Return [x, y] of the center of cell containing provided text 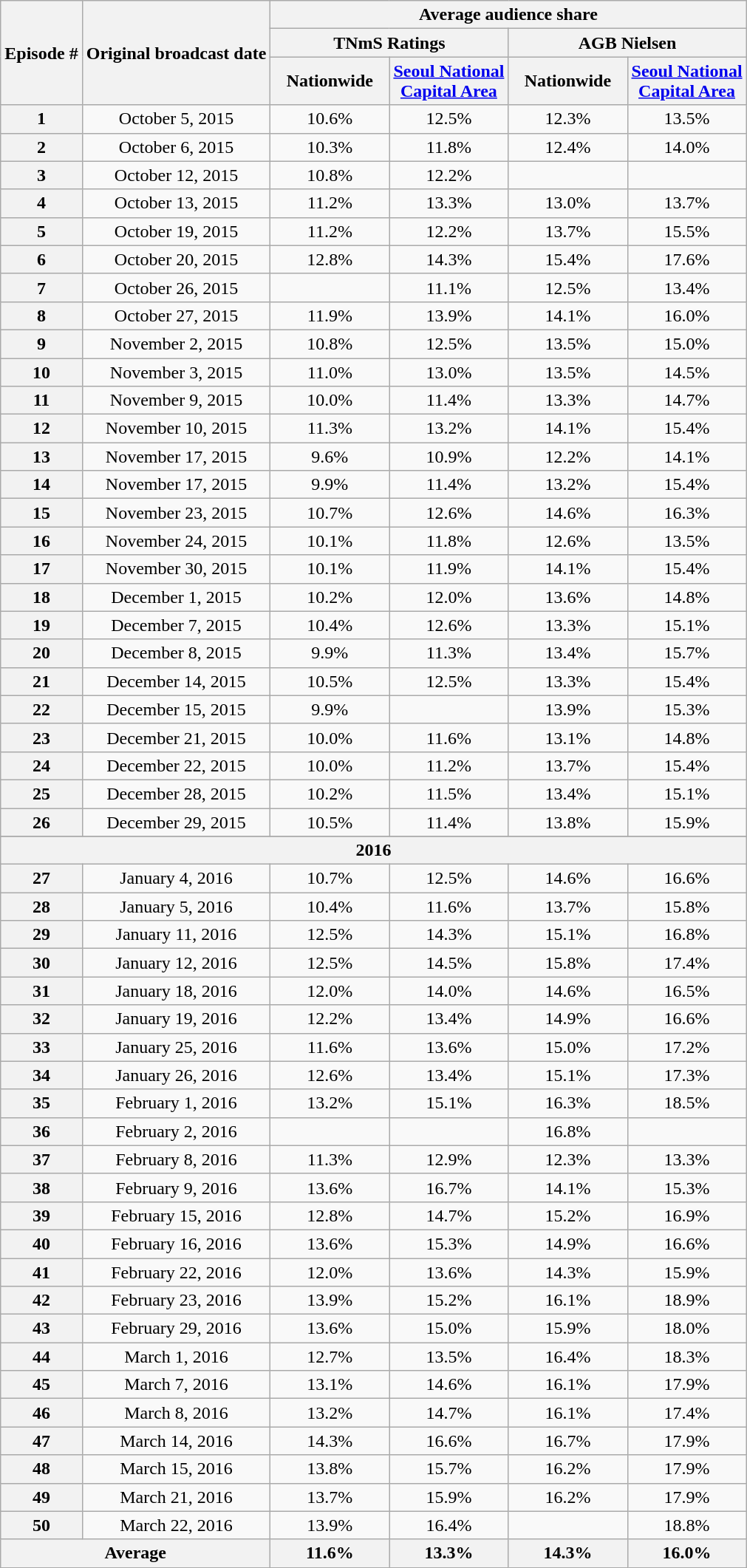
17 [41, 569]
48 [41, 1469]
10.6% [330, 119]
January 25, 2016 [176, 1047]
February 16, 2016 [176, 1244]
22 [41, 709]
November 30, 2015 [176, 569]
12 [41, 429]
49 [41, 1497]
Average audience share [508, 15]
October 26, 2015 [176, 287]
33 [41, 1047]
26 [41, 822]
50 [41, 1525]
16 [41, 541]
18.9% [687, 1301]
March 8, 2016 [176, 1413]
December 22, 2015 [176, 766]
37 [41, 1159]
16.9% [687, 1216]
20 [41, 653]
January 11, 2016 [176, 935]
11 [41, 400]
17.3% [687, 1075]
28 [41, 907]
27 [41, 879]
3 [41, 175]
4 [41, 203]
January 5, 2016 [176, 907]
15 [41, 513]
44 [41, 1357]
TNmS Ratings [389, 43]
32 [41, 1019]
7 [41, 287]
46 [41, 1413]
November 3, 2015 [176, 372]
March 21, 2016 [176, 1497]
6 [41, 259]
13 [41, 457]
January 18, 2016 [176, 991]
21 [41, 681]
17.6% [687, 259]
34 [41, 1075]
45 [41, 1385]
12.7% [330, 1357]
35 [41, 1103]
November 10, 2015 [176, 429]
24 [41, 766]
October 27, 2015 [176, 316]
5 [41, 231]
11.5% [449, 794]
43 [41, 1329]
December 7, 2015 [176, 625]
2 [41, 147]
January 26, 2016 [176, 1075]
November 23, 2015 [176, 513]
December 15, 2015 [176, 709]
18.3% [687, 1357]
25 [41, 794]
AGB Nielsen [627, 43]
January 12, 2016 [176, 963]
January 4, 2016 [176, 879]
18.8% [687, 1525]
38 [41, 1187]
October 5, 2015 [176, 119]
47 [41, 1441]
42 [41, 1301]
October 13, 2015 [176, 203]
9.6% [330, 457]
18 [41, 597]
17.2% [687, 1047]
41 [41, 1272]
18.5% [687, 1103]
8 [41, 316]
February 29, 2016 [176, 1329]
14 [41, 485]
February 8, 2016 [176, 1159]
March 1, 2016 [176, 1357]
10.9% [449, 457]
Original broadcast date [176, 53]
December 21, 2015 [176, 737]
10.3% [330, 147]
December 29, 2015 [176, 822]
Average [136, 1553]
30 [41, 963]
February 23, 2016 [176, 1301]
March 7, 2016 [176, 1385]
Episode # [41, 53]
December 1, 2015 [176, 597]
October 6, 2015 [176, 147]
January 19, 2016 [176, 1019]
October 12, 2015 [176, 175]
February 15, 2016 [176, 1216]
11.0% [330, 372]
12.4% [567, 147]
36 [41, 1131]
1 [41, 119]
December 8, 2015 [176, 653]
November 2, 2015 [176, 344]
2016 [374, 851]
December 28, 2015 [176, 794]
23 [41, 737]
15.5% [687, 231]
November 9, 2015 [176, 400]
12.9% [449, 1159]
19 [41, 625]
18.0% [687, 1329]
February 9, 2016 [176, 1187]
11.1% [449, 287]
31 [41, 991]
10 [41, 372]
December 14, 2015 [176, 681]
29 [41, 935]
February 1, 2016 [176, 1103]
40 [41, 1244]
February 2, 2016 [176, 1131]
October 20, 2015 [176, 259]
October 19, 2015 [176, 231]
March 22, 2016 [176, 1525]
16.5% [687, 991]
9 [41, 344]
39 [41, 1216]
March 15, 2016 [176, 1469]
November 24, 2015 [176, 541]
February 22, 2016 [176, 1272]
March 14, 2016 [176, 1441]
